From the cell containing the given text, extract its center point as [X, Y] coordinate. 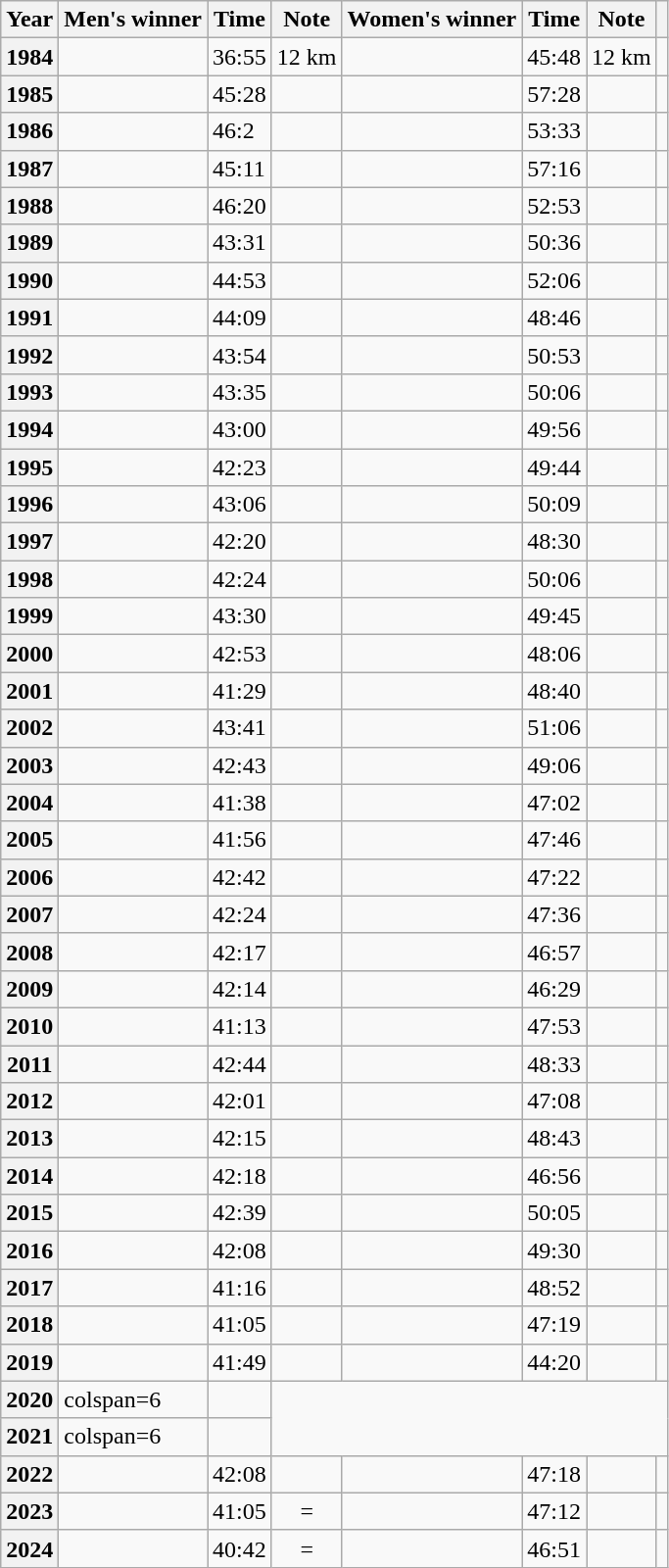
42:01 [240, 1102]
2009 [29, 989]
41:29 [240, 691]
2019 [29, 1362]
2005 [29, 840]
47:12 [554, 1511]
1986 [29, 131]
52:06 [554, 280]
46:51 [554, 1548]
57:28 [554, 94]
2011 [29, 1063]
43:41 [240, 728]
42:53 [240, 654]
44:09 [240, 318]
47:19 [554, 1325]
42:43 [240, 765]
42:44 [240, 1063]
41:56 [240, 840]
43:00 [240, 429]
2022 [29, 1474]
50:05 [554, 1213]
44:20 [554, 1362]
1984 [29, 57]
42:14 [240, 989]
1998 [29, 579]
41:16 [240, 1288]
46:20 [240, 206]
2018 [29, 1325]
2013 [29, 1139]
45:48 [554, 57]
1995 [29, 467]
44:53 [240, 280]
47:02 [554, 803]
2002 [29, 728]
2012 [29, 1102]
49:44 [554, 467]
46:29 [554, 989]
41:38 [240, 803]
47:08 [554, 1102]
2008 [29, 952]
48:46 [554, 318]
50:53 [554, 355]
43:35 [240, 392]
43:30 [240, 616]
45:11 [240, 169]
41:13 [240, 1026]
1994 [29, 429]
36:55 [240, 57]
42:18 [240, 1176]
46:2 [240, 131]
43:06 [240, 505]
Men's winner [133, 20]
48:33 [554, 1063]
45:28 [240, 94]
2001 [29, 691]
47:46 [554, 840]
1993 [29, 392]
1991 [29, 318]
47:18 [554, 1474]
2016 [29, 1250]
2017 [29, 1288]
2015 [29, 1213]
43:31 [240, 243]
48:30 [554, 542]
1987 [29, 169]
49:06 [554, 765]
47:53 [554, 1026]
40:42 [240, 1548]
42:39 [240, 1213]
1992 [29, 355]
42:17 [240, 952]
49:56 [554, 429]
49:45 [554, 616]
2023 [29, 1511]
53:33 [554, 131]
Year [29, 20]
1999 [29, 616]
1988 [29, 206]
Women's winner [432, 20]
2004 [29, 803]
48:52 [554, 1288]
2020 [29, 1399]
41:49 [240, 1362]
47:22 [554, 877]
43:54 [240, 355]
2010 [29, 1026]
49:30 [554, 1250]
46:57 [554, 952]
46:56 [554, 1176]
2006 [29, 877]
2014 [29, 1176]
48:43 [554, 1139]
2000 [29, 654]
47:36 [554, 914]
1985 [29, 94]
1990 [29, 280]
48:40 [554, 691]
1989 [29, 243]
57:16 [554, 169]
42:15 [240, 1139]
1996 [29, 505]
2003 [29, 765]
42:23 [240, 467]
42:20 [240, 542]
2021 [29, 1437]
1997 [29, 542]
50:36 [554, 243]
51:06 [554, 728]
2024 [29, 1548]
2007 [29, 914]
52:53 [554, 206]
50:09 [554, 505]
48:06 [554, 654]
42:42 [240, 877]
